From the cell containing the given text, extract its center point as (X, Y) coordinate. 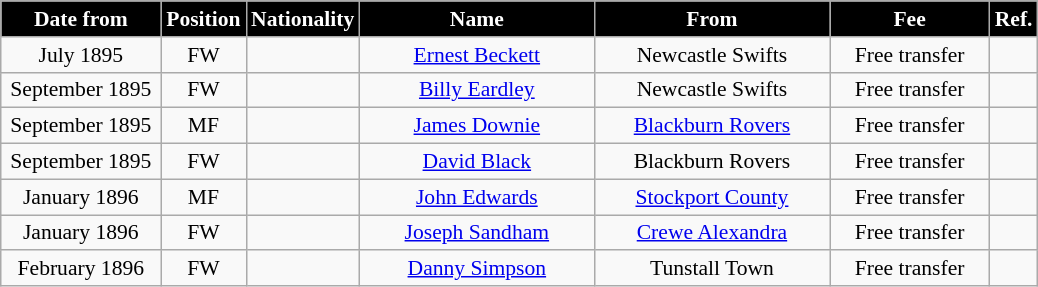
Ref. (1014, 19)
Date from (81, 19)
Nationality (302, 19)
David Black (476, 162)
Crewe Alexandra (712, 233)
Fee (910, 19)
John Edwards (476, 197)
From (712, 19)
James Downie (476, 126)
July 1895 (81, 55)
Ernest Beckett (476, 55)
Tunstall Town (712, 269)
Joseph Sandham (476, 233)
Billy Eardley (476, 90)
Stockport County (712, 197)
Position (204, 19)
Danny Simpson (476, 269)
February 1896 (81, 269)
Name (476, 19)
